Return the [X, Y] coordinate for the center point of the cell that contains the specified text.  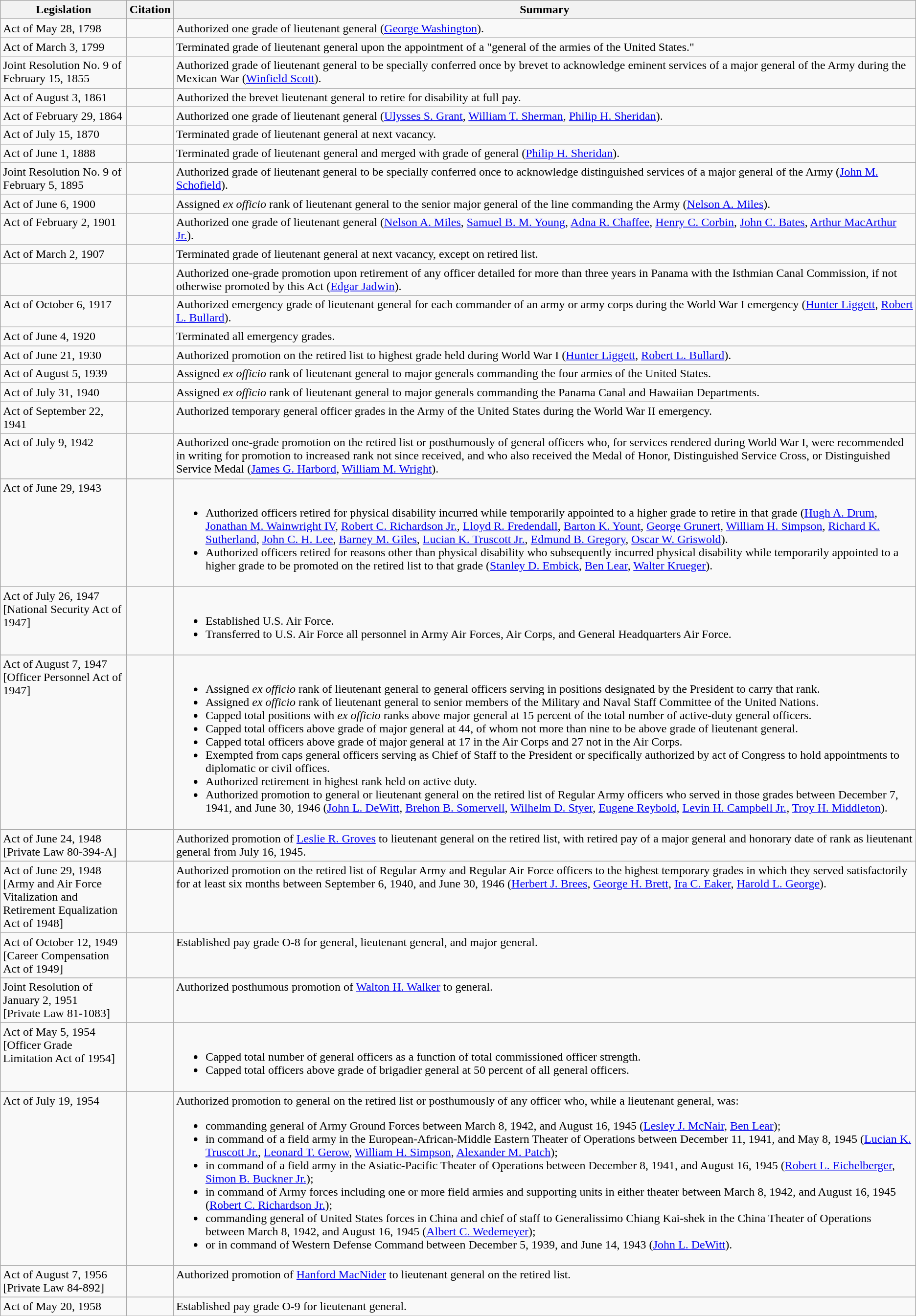
Act of August 7, 1947[Officer Personnel Act of 1947] [64, 742]
Assigned ex officio rank of lieutenant general to major generals commanding the Panama Canal and Hawaiian Departments. [544, 392]
Act of August 3, 1861 [64, 97]
Terminated all emergency grades. [544, 337]
Joint Resolution No. 9 of February 15, 1855 [64, 72]
Act of June 6, 1900 [64, 204]
Terminated grade of lieutenant general and merged with grade of general (Philip H. Sheridan). [544, 153]
Authorized posthumous promotion of Walton H. Walker to general. [544, 1000]
Citation [150, 10]
Act of June 21, 1930 [64, 355]
Act of July 31, 1940 [64, 392]
Act of August 7, 1956[Private Law 84-892] [64, 1282]
Established U.S. Air Force.Transferred to U.S. Air Force all personnel in Army Air Forces, Air Corps, and General Headquarters Air Force. [544, 621]
Authorized one grade of lieutenant general (Ulysses S. Grant, William T. Sherman, Philip H. Sheridan). [544, 116]
Authorized promotion of Hanford MacNider to lieutenant general on the retired list. [544, 1282]
Legislation [64, 10]
Act of October 12, 1949[Career Compensation Act of 1949] [64, 955]
Act of July 9, 1942 [64, 456]
Act of May 28, 1798 [64, 28]
Act of March 2, 1907 [64, 254]
Act of June 29, 1948[Army and Air Force Vitalization and Retirement Equalization Act of 1948] [64, 897]
Assigned ex officio rank of lieutenant general to the senior major general of the line commanding the Army (Nelson A. Miles). [544, 204]
Joint Resolution of January 2, 1951[Private Law 81-1083] [64, 1000]
Terminated grade of lieutenant general at next vacancy, except on retired list. [544, 254]
Act of October 6, 1917 [64, 311]
Act of June 1, 1888 [64, 153]
Established pay grade O-8 for general, lieutenant general, and major general. [544, 955]
Authorized one grade of lieutenant general (George Washington). [544, 28]
Summary [544, 10]
Act of May 20, 1958 [64, 1307]
Terminated grade of lieutenant general upon the appointment of a "general of the armies of the United States." [544, 47]
Established pay grade O-9 for lieutenant general. [544, 1307]
Authorized the brevet lieutenant general to retire for disability at full pay. [544, 97]
Act of February 29, 1864 [64, 116]
Act of July 19, 1954 [64, 1178]
Act of September 22, 1941 [64, 418]
Act of August 5, 1939 [64, 374]
Act of February 2, 1901 [64, 229]
Authorized temporary general officer grades in the Army of the United States during the World War II emergency. [544, 418]
Authorized promotion on the retired list to highest grade held during World War I (Hunter Liggett, Robert L. Bullard). [544, 355]
Act of July 26, 1947[National Security Act of 1947] [64, 621]
Assigned ex officio rank of lieutenant general to major generals commanding the four armies of the United States. [544, 374]
Act of June 24, 1948[Private Law 80-394-A] [64, 845]
Act of June 29, 1943 [64, 532]
Terminated grade of lieutenant general at next vacancy. [544, 135]
Act of June 4, 1920 [64, 337]
Act of March 3, 1799 [64, 47]
Act of May 5, 1954[Officer Grade Limitation Act of 1954] [64, 1057]
Joint Resolution No. 9 of February 5, 1895 [64, 178]
Act of July 15, 1870 [64, 135]
